Find where the given text appears and provide that cell's center as (X, Y) coordinate. 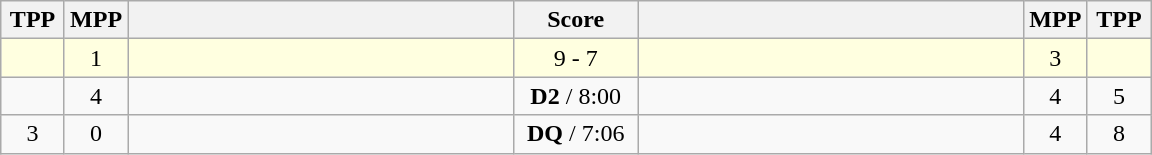
D2 / 8:00 (576, 96)
5 (1119, 96)
DQ / 7:06 (576, 134)
Score (576, 20)
9 - 7 (576, 58)
8 (1119, 134)
1 (96, 58)
0 (96, 134)
